Return the [x, y] coordinate for the center point of the cell that contains the specified text.  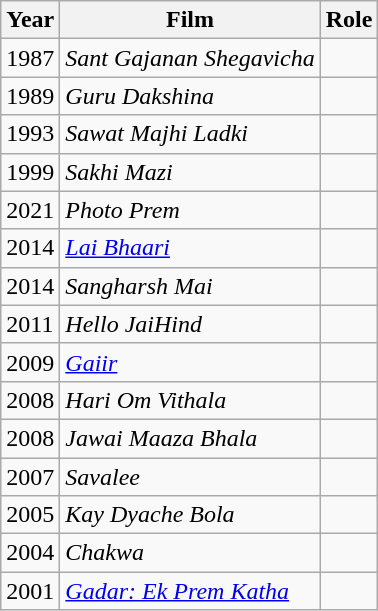
1989 [30, 96]
Film [190, 20]
Lai Bhaari [190, 248]
Sant Gajanan Shegavicha [190, 58]
2009 [30, 362]
2001 [30, 591]
2011 [30, 324]
Photo Prem [190, 210]
2007 [30, 477]
Savalee [190, 477]
Sawat Majhi Ladki [190, 134]
Gadar: Ek Prem Katha [190, 591]
Sangharsh Mai [190, 286]
Kay Dyache Bola [190, 515]
2021 [30, 210]
2004 [30, 553]
Chakwa [190, 553]
Hari Om Vithala [190, 400]
Gaiir [190, 362]
1999 [30, 172]
Hello JaiHind [190, 324]
Guru Dakshina [190, 96]
Role [349, 20]
Sakhi Mazi [190, 172]
2005 [30, 515]
1993 [30, 134]
1987 [30, 58]
Jawai Maaza Bhala [190, 438]
Year [30, 20]
